Extract the (x, y) coordinate from the center of the cell holding the provided text.  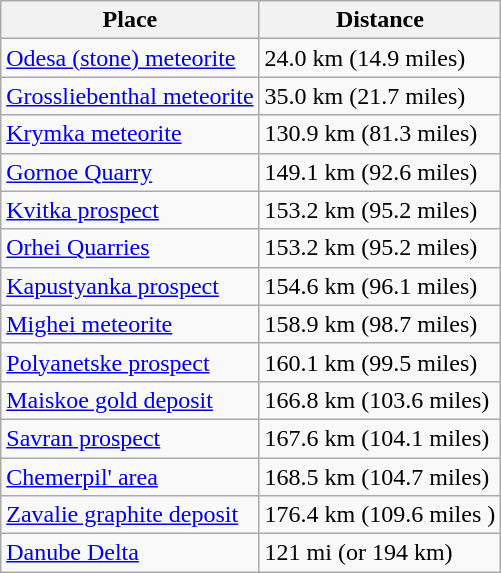
176.4 km (109.6 miles ) (380, 515)
Danube Delta (130, 553)
Krymka meteorite (130, 134)
168.5 km (104.7 miles) (380, 477)
24.0 km (14.9 miles) (380, 58)
Kvitka prospect (130, 210)
167.6 km (104.1 miles) (380, 438)
130.9 km (81.3 miles) (380, 134)
160.1 km (99.5 miles) (380, 362)
Chemerpil' area (130, 477)
Savran prospect (130, 438)
166.8 km (103.6 miles) (380, 400)
149.1 km (92.6 miles) (380, 172)
Place (130, 20)
Zavalie graphite deposit (130, 515)
Gornoe Quarry (130, 172)
158.9 km (98.7 miles) (380, 324)
Odesa (stone) meteorite (130, 58)
35.0 km (21.7 miles) (380, 96)
Orhei Quarries (130, 248)
Grossliebenthal meteorite (130, 96)
Kapustyanka prospect (130, 286)
Mighei meteorite (130, 324)
Maiskoe gold deposit (130, 400)
121 mi (or 194 km) (380, 553)
Distance (380, 20)
154.6 km (96.1 miles) (380, 286)
Polyanetske prospect (130, 362)
